Extract the (x, y) coordinate from the center of the cell holding the provided text.  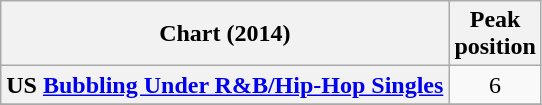
6 (495, 85)
Chart (2014) (225, 34)
US Bubbling Under R&B/Hip-Hop Singles (225, 85)
Peakposition (495, 34)
